Return (X, Y) of the center of cell containing provided text 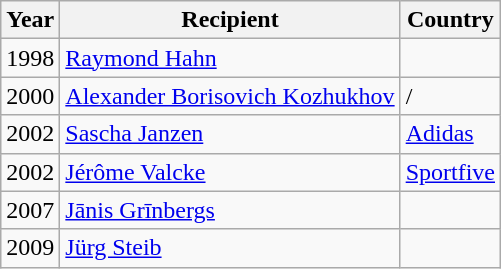
2007 (30, 210)
Adidas (450, 134)
1998 (30, 58)
Raymond Hahn (230, 58)
Alexander Borisovich Kozhukhov (230, 96)
2000 (30, 96)
Jānis Grīnbergs (230, 210)
2009 (30, 248)
Jürg Steib (230, 248)
Sportfive (450, 172)
Jérôme Valcke (230, 172)
Country (450, 20)
Recipient (230, 20)
/ (450, 96)
Sascha Janzen (230, 134)
Year (30, 20)
